Capture the cell that displays the provided text and extract its (x, y) central coordinate. 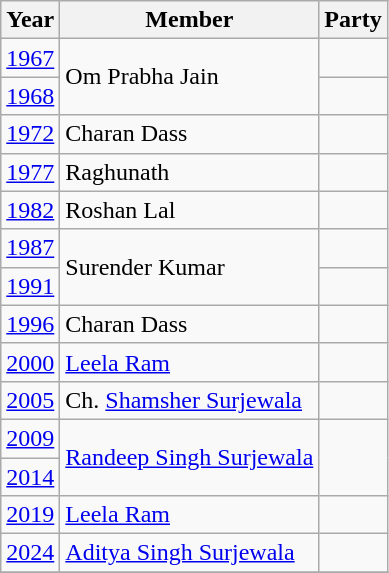
Aditya Singh Surjewala (190, 553)
1972 (30, 134)
2005 (30, 400)
Randeep Singh Surjewala (190, 457)
Member (190, 20)
Om Prabha Jain (190, 77)
1996 (30, 324)
1967 (30, 58)
Year (30, 20)
2000 (30, 362)
1968 (30, 96)
1991 (30, 286)
2014 (30, 477)
2019 (30, 515)
1987 (30, 248)
Surender Kumar (190, 267)
Ch. Shamsher Surjewala (190, 400)
Party (353, 20)
Roshan Lal (190, 210)
2024 (30, 553)
1982 (30, 210)
1977 (30, 172)
2009 (30, 438)
Raghunath (190, 172)
